Find where the given text appears and provide that cell's center as (x, y) coordinate. 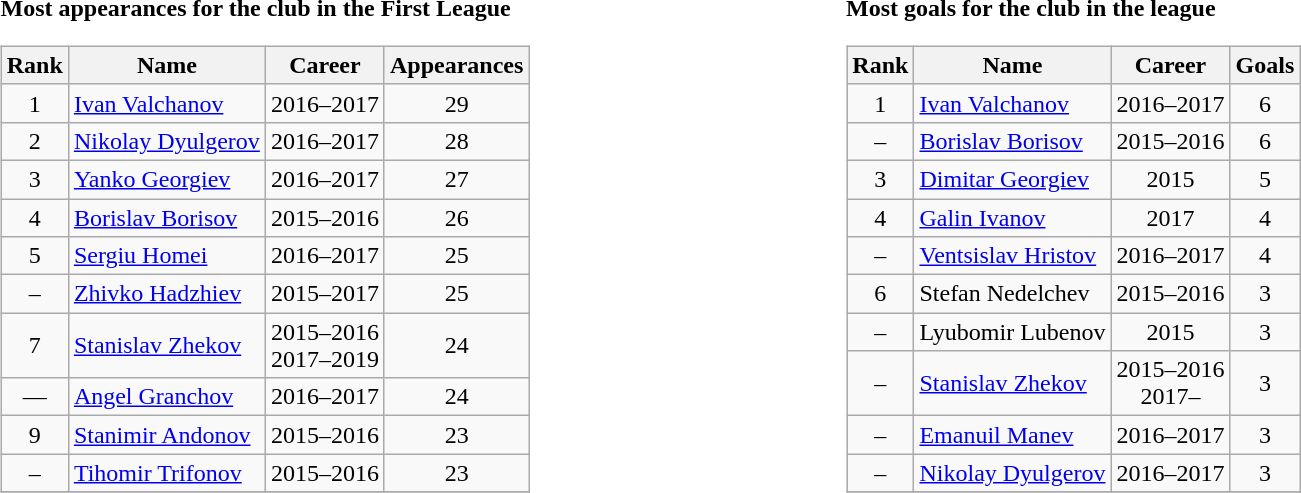
Angel Granchov (166, 397)
Tihomir Trifonov (166, 473)
2015–20162017–2019 (324, 346)
Appearances (456, 65)
Ventsislav Hristov (1012, 256)
Zhivko Hadzhiev (166, 294)
26 (456, 217)
2015–2017 (324, 294)
Stanimir Andonov (166, 435)
29 (456, 103)
Dimitar Georgiev (1012, 179)
— (34, 397)
Lyubomir Lubenov (1012, 332)
Stefan Nedelchev (1012, 294)
27 (456, 179)
Sergiu Homei (166, 256)
2017 (1170, 217)
7 (34, 346)
Yanko Georgiev (166, 179)
Emanuil Manev (1012, 435)
28 (456, 141)
2015–20162017– (1170, 384)
9 (34, 435)
2 (34, 141)
Galin Ivanov (1012, 217)
Goals (1265, 65)
